Pinpoint the cell where the given text exists, returning its (x, y) midpoint coordinate. 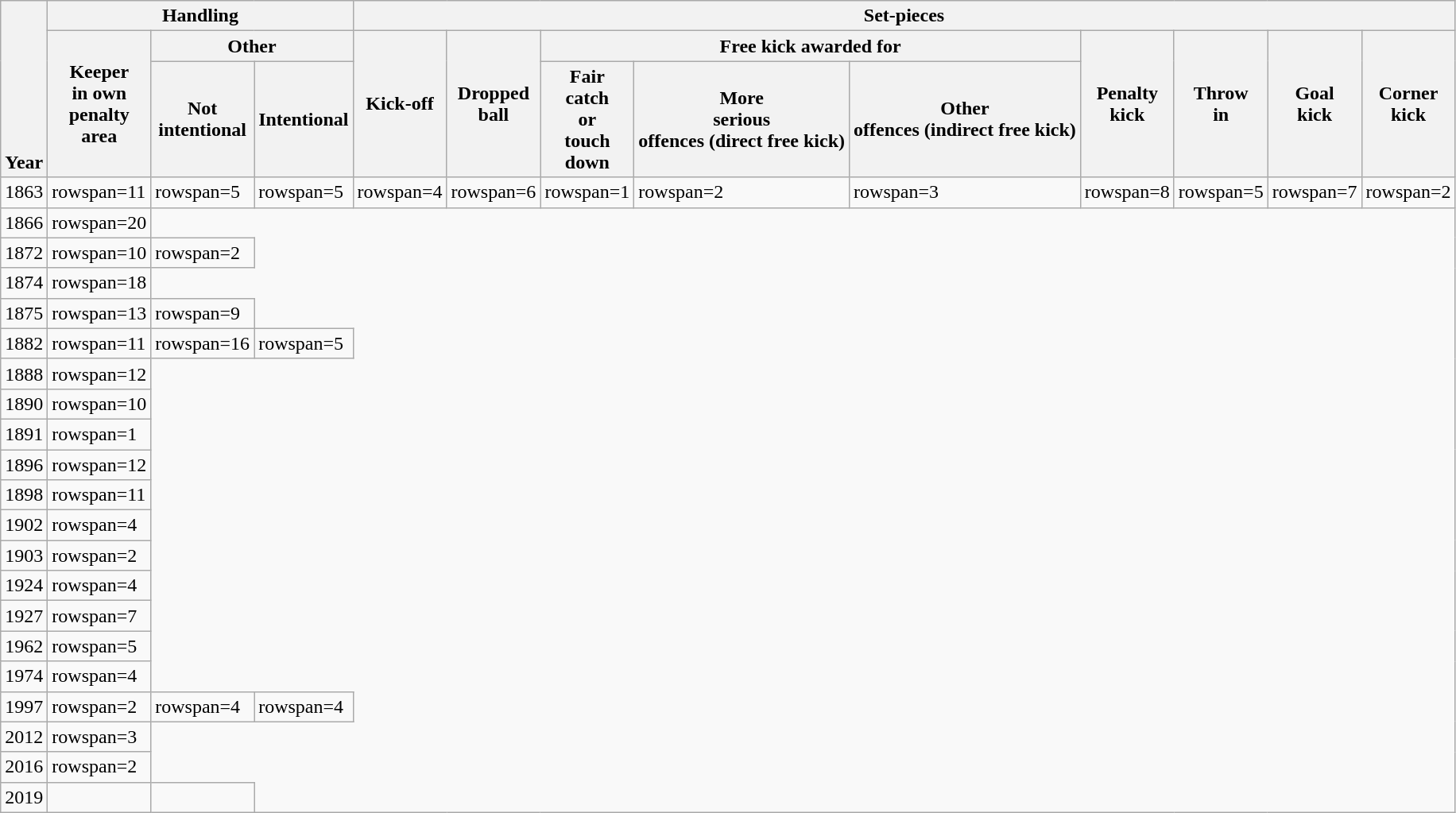
1903 (24, 556)
Penaltykick (1127, 104)
Year (24, 89)
1997 (24, 707)
1927 (24, 616)
Kick-off (400, 104)
Droppedball (494, 104)
rowspan=9 (203, 313)
rowspan=6 (494, 192)
Faircatch or touchdown (587, 119)
Cornerkick (1408, 104)
1874 (24, 283)
1924 (24, 586)
1891 (24, 434)
1863 (24, 192)
Other offences (indirect free kick) (965, 119)
1974 (24, 676)
2019 (24, 797)
2016 (24, 767)
2012 (24, 737)
rowspan=8 (1127, 192)
Keeper in own penalty area (99, 104)
Other (252, 46)
1898 (24, 495)
Handling (200, 16)
1890 (24, 404)
1902 (24, 525)
rowspan=16 (203, 343)
Free kick awarded for (811, 46)
rowspan=18 (99, 283)
1875 (24, 313)
Moreseriousoffences (direct free kick) (742, 119)
Throwin (1221, 104)
1882 (24, 343)
Set-pieces (904, 16)
Intentional (304, 119)
Notintentional (203, 119)
1888 (24, 374)
rowspan=20 (99, 223)
1866 (24, 223)
1896 (24, 465)
rowspan=13 (99, 313)
1872 (24, 253)
1962 (24, 646)
Goalkick (1315, 104)
